Search for the cell housing the specified text and yield its (X, Y) center coordinate. 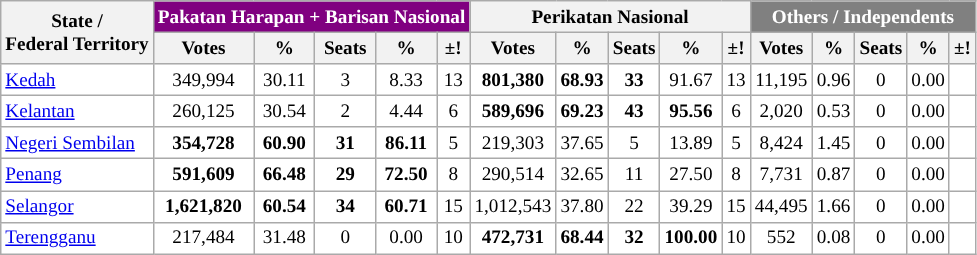
290,514 (513, 175)
11,195 (781, 80)
33 (634, 80)
589,696 (513, 111)
0.87 (834, 175)
86.11 (406, 143)
472,731 (513, 238)
Pakatan Harapan + Barisan Nasional (312, 17)
31 (346, 143)
8.33 (406, 80)
100.00 (691, 238)
1.45 (834, 143)
30.11 (284, 80)
43 (634, 111)
60.54 (284, 206)
66.48 (284, 175)
91.67 (691, 80)
Terengganu (78, 238)
3 (346, 80)
Negeri Sembilan (78, 143)
29 (346, 175)
1,621,820 (203, 206)
8,424 (781, 143)
2,020 (781, 111)
13.89 (691, 143)
4.44 (406, 111)
591,609 (203, 175)
State / Federal Territory (78, 32)
Kelantan (78, 111)
1,012,543 (513, 206)
219,303 (513, 143)
0.53 (834, 111)
1.66 (834, 206)
34 (346, 206)
37.80 (582, 206)
95.56 (691, 111)
32.65 (582, 175)
39.29 (691, 206)
31.48 (284, 238)
354,728 (203, 143)
349,994 (203, 80)
Perikatan Nasional (610, 17)
37.65 (582, 143)
Others / Independents (862, 17)
68.93 (582, 80)
217,484 (203, 238)
2 (346, 111)
7,731 (781, 175)
60.90 (284, 143)
68.44 (582, 238)
27.50 (691, 175)
Kedah (78, 80)
44,495 (781, 206)
72.50 (406, 175)
0.08 (834, 238)
30.54 (284, 111)
0.96 (834, 80)
69.23 (582, 111)
Penang (78, 175)
Selangor (78, 206)
801,380 (513, 80)
60.71 (406, 206)
11 (634, 175)
32 (634, 238)
552 (781, 238)
22 (634, 206)
260,125 (203, 111)
